Scan for the cell matching the given text and deliver its [X, Y] coordinate at center. 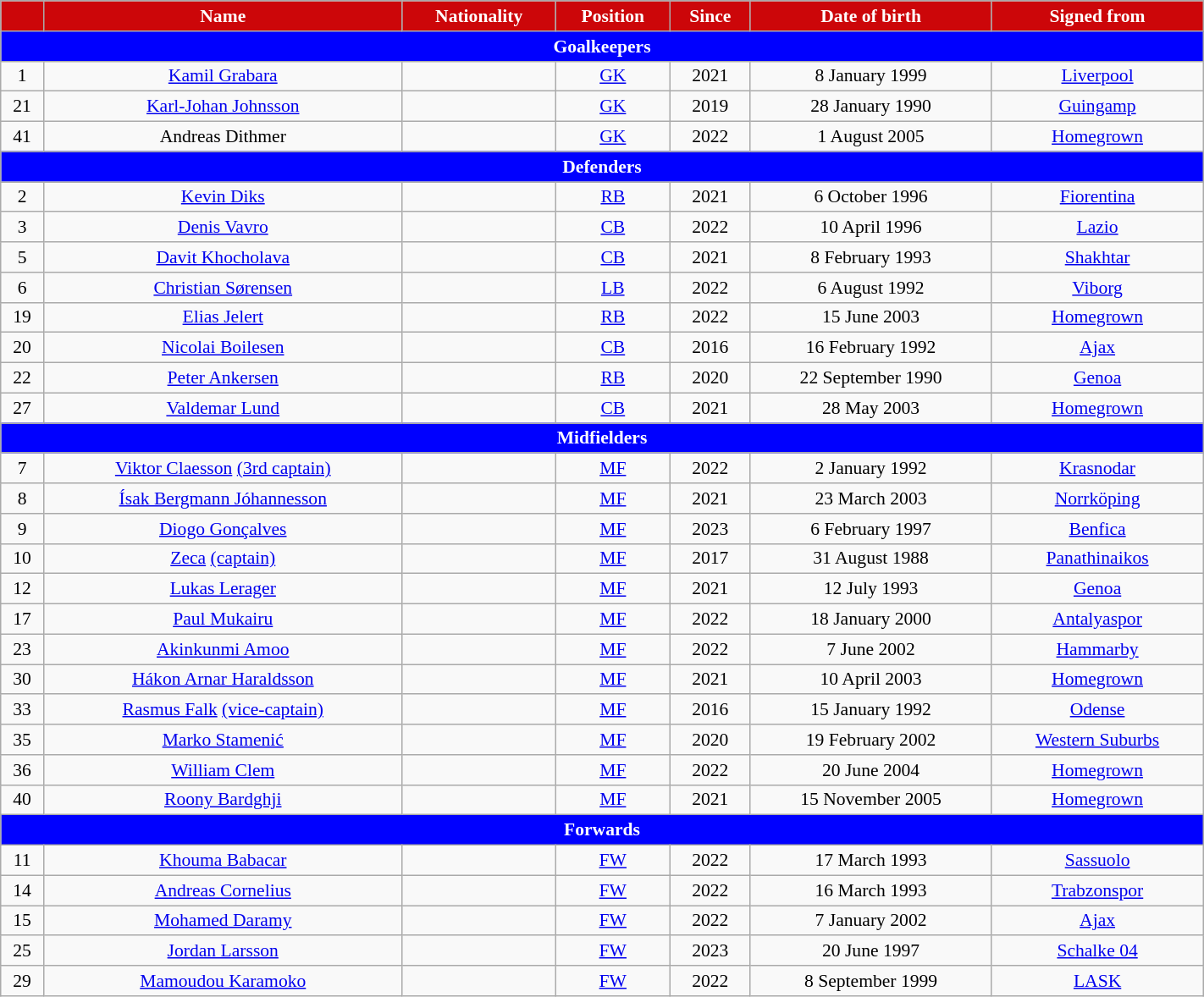
28 January 1990 [870, 107]
22 [22, 378]
Christian Sørensen [223, 288]
22 September 1990 [870, 378]
Diogo Gonçalves [223, 529]
1 August 2005 [870, 137]
Viborg [1097, 288]
Guingamp [1097, 107]
15 June 2003 [870, 317]
Ísak Bergmann Jóhannesson [223, 499]
Liverpool [1097, 76]
Nationality [479, 16]
8 [22, 499]
Andreas Dithmer [223, 137]
Roony Bardghji [223, 800]
20 [22, 348]
41 [22, 137]
Since [710, 16]
36 [22, 770]
Panathinaikos [1097, 559]
Marko Stamenić [223, 740]
2 [22, 197]
Lukas Lerager [223, 589]
27 [22, 408]
10 April 1996 [870, 228]
23 March 2003 [870, 499]
Norrköping [1097, 499]
LB [613, 288]
Mohamed Daramy [223, 921]
Valdemar Lund [223, 408]
31 August 1988 [870, 559]
Signed from [1097, 16]
Nicolai Boilesen [223, 348]
Defenders [602, 167]
19 February 2002 [870, 740]
17 [22, 620]
Hákon Arnar Haraldsson [223, 680]
16 February 1992 [870, 348]
Akinkunmi Amoo [223, 649]
17 March 1993 [870, 861]
Kevin Diks [223, 197]
33 [22, 710]
Mamoudou Karamoko [223, 981]
14 [22, 890]
28 May 2003 [870, 408]
Forwards [602, 830]
19 [22, 317]
Kamil Grabara [223, 76]
7 January 2002 [870, 921]
23 [22, 649]
20 June 1997 [870, 951]
Krasnodar [1097, 469]
Fiorentina [1097, 197]
Name [223, 16]
2017 [710, 559]
25 [22, 951]
3 [22, 228]
35 [22, 740]
Antalyaspor [1097, 620]
20 June 2004 [870, 770]
Shakhtar [1097, 257]
11 [22, 861]
8 February 1993 [870, 257]
William Clem [223, 770]
Midfielders [602, 438]
18 January 2000 [870, 620]
8 September 1999 [870, 981]
15 January 1992 [870, 710]
Elias Jelert [223, 317]
8 January 1999 [870, 76]
Western Suburbs [1097, 740]
Jordan Larsson [223, 951]
15 November 2005 [870, 800]
30 [22, 680]
7 June 2002 [870, 649]
16 March 1993 [870, 890]
LASK [1097, 981]
6 February 1997 [870, 529]
Benfica [1097, 529]
Goalkeepers [602, 47]
21 [22, 107]
Position [613, 16]
40 [22, 800]
10 [22, 559]
Davit Khocholava [223, 257]
2019 [710, 107]
Trabzonspor [1097, 890]
2 January 1992 [870, 469]
Rasmus Falk (vice-captain) [223, 710]
6 [22, 288]
Schalke 04 [1097, 951]
Zeca (captain) [223, 559]
Karl-Johan Johnsson [223, 107]
Odense [1097, 710]
Paul Mukairu [223, 620]
15 [22, 921]
Andreas Cornelius [223, 890]
Viktor Claesson (3rd captain) [223, 469]
Hammarby [1097, 649]
10 April 2003 [870, 680]
Date of birth [870, 16]
Denis Vavro [223, 228]
Sassuolo [1097, 861]
Lazio [1097, 228]
1 [22, 76]
7 [22, 469]
9 [22, 529]
6 October 1996 [870, 197]
Khouma Babacar [223, 861]
29 [22, 981]
5 [22, 257]
12 [22, 589]
Peter Ankersen [223, 378]
6 August 1992 [870, 288]
12 July 1993 [870, 589]
